Return the (x, y) coordinate for the center point of the cell that contains the specified text.  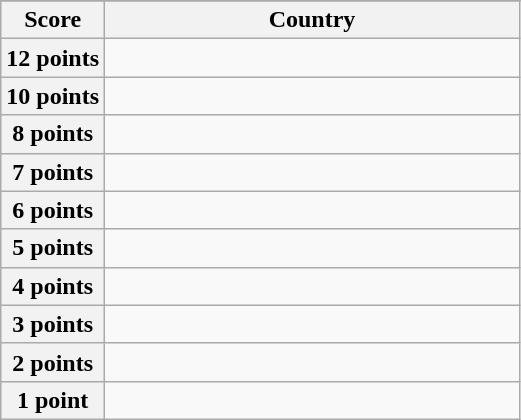
3 points (53, 324)
7 points (53, 172)
Score (53, 20)
8 points (53, 134)
12 points (53, 58)
4 points (53, 286)
1 point (53, 400)
5 points (53, 248)
Country (312, 20)
10 points (53, 96)
6 points (53, 210)
2 points (53, 362)
